Capture the cell that displays the provided text and extract its [X, Y] central coordinate. 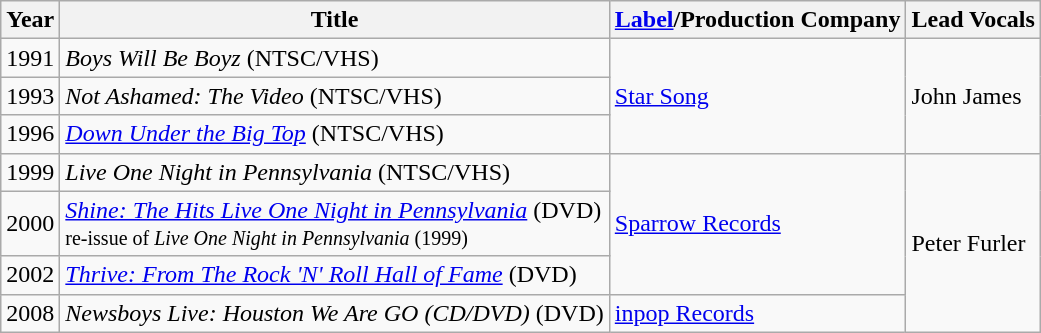
Newsboys Live: Houston We Are GO (CD/DVD) (DVD) [334, 313]
inpop Records [758, 313]
Star Song [758, 96]
Label/Production Company [758, 20]
Sparrow Records [758, 224]
2000 [30, 224]
Down Under the Big Top (NTSC/VHS) [334, 134]
Peter Furler [973, 242]
1991 [30, 58]
John James [973, 96]
2002 [30, 275]
Thrive: From The Rock 'N' Roll Hall of Fame (DVD) [334, 275]
Title [334, 20]
Year [30, 20]
Boys Will Be Boyz (NTSC/VHS) [334, 58]
Lead Vocals [973, 20]
2008 [30, 313]
1999 [30, 172]
Shine: The Hits Live One Night in Pennsylvania (DVD)re-issue of Live One Night in Pennsylvania (1999) [334, 224]
Live One Night in Pennsylvania (NTSC/VHS) [334, 172]
Not Ashamed: The Video (NTSC/VHS) [334, 96]
1996 [30, 134]
1993 [30, 96]
